Extract the (x, y) coordinate from the center of the cell holding the provided text.  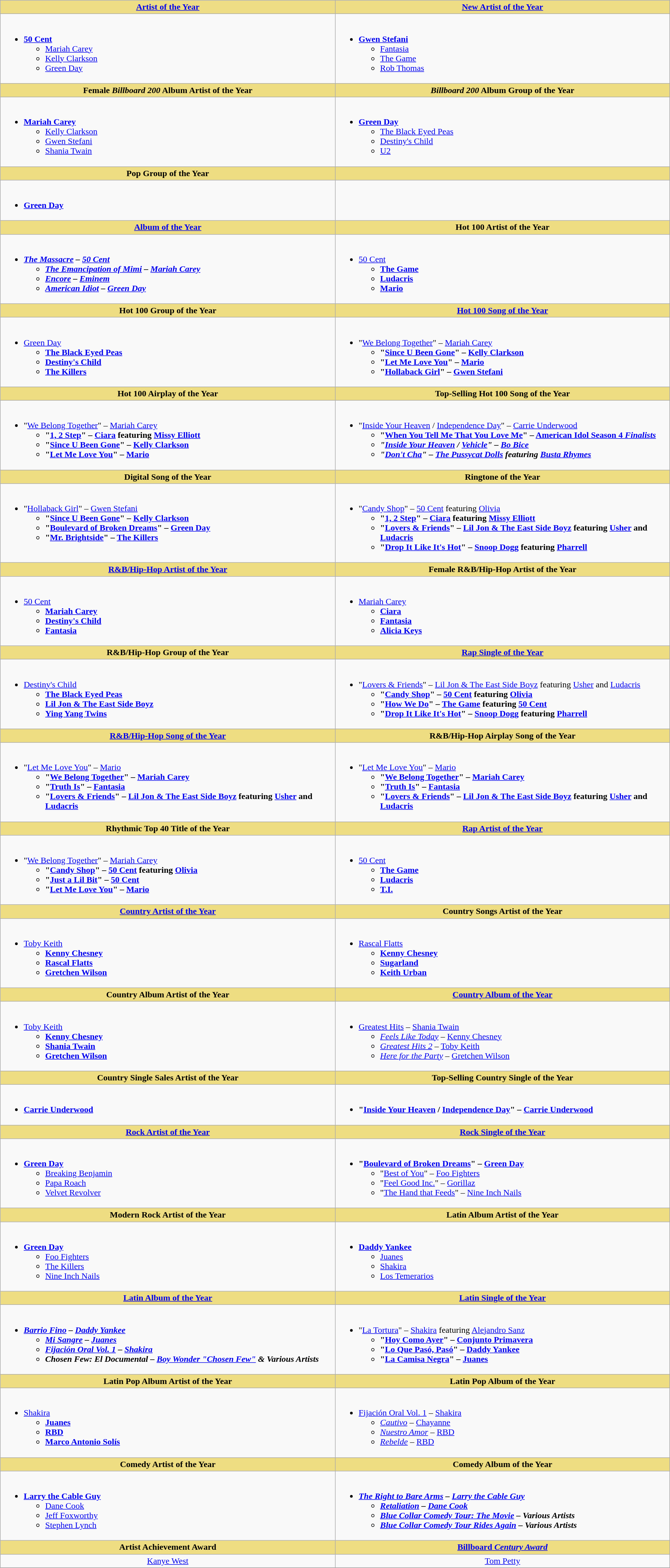
Tom Petty (502, 1561)
R&B/Hip-Hop Artist of the Year (168, 570)
Pop Group of the Year (168, 173)
Country Artist of the Year (168, 911)
Green DayBreaking BenjaminPapa RoachVelvet Revolver (168, 1173)
50 CentThe GameLudacrisT.I. (502, 870)
Rascal FlattsKenny ChesneySugarlandKeith Urban (502, 953)
Fijación Oral Vol. 1 – ShakiraCautivo – ChayanneNuestro Amor – RBDRebelde – RBD (502, 1423)
R&B/Hip-Hop Group of the Year (168, 653)
Country Single Sales Artist of the Year (168, 1078)
"Boulevard of Broken Dreams" – Green Day"Best of You" – Foo Fighters"Feel Good Inc." – Gorillaz"The Hand that Feeds" – Nine Inch Nails (502, 1173)
New Artist of the Year (502, 7)
Latin Single of the Year (502, 1298)
Carrie Underwood (168, 1105)
Female R&B/Hip-Hop Artist of the Year (502, 570)
Rap Single of the Year (502, 653)
Latin Album Artist of the Year (502, 1215)
50 CentMariah CareyKelly ClarksonGreen Day (168, 49)
Hot 100 Artist of the Year (502, 227)
Country Album Artist of the Year (168, 994)
Green DayThe Black Eyed PeasDestiny's ChildU2 (502, 132)
Country Album of the Year (502, 994)
Billboard Century Award (502, 1547)
50 CentThe GameLudacrisMario (502, 269)
Top-Selling Hot 100 Song of the Year (502, 393)
Toby KeithKenny ChesneyShania TwainGretchen Wilson (168, 1036)
Rock Artist of the Year (168, 1132)
Hot 100 Song of the Year (502, 310)
Daddy YankeeJuanesShakiraLos Temerarios (502, 1257)
Country Songs Artist of the Year (502, 911)
Green DayFoo FightersThe KillersNine Inch Nails (168, 1257)
Latin Pop Album Artist of the Year (168, 1381)
Hot 100 Airplay of the Year (168, 393)
"We Belong Together" – Mariah Carey"Candy Shop" – 50 Cent featuring Olivia"Just a Lil Bit" – 50 Cent"Let Me Love You" – Mario (168, 870)
Latin Album of the Year (168, 1298)
Comedy Album of the Year (502, 1464)
ShakiraJuanesRBDMarco Antonio Solís (168, 1423)
Destiny's ChildThe Black Eyed PeasLil Jon & The East Side BoyzYing Yang Twins (168, 694)
Album of the Year (168, 227)
"We Belong Together" – Mariah Carey"1, 2 Step" – Ciara featuring Missy Elliott"Since U Been Gone" – Kelly Clarkson"Let Me Love You" – Mario (168, 435)
Kanye West (168, 1561)
Mariah CareyKelly ClarksonGwen StefaniShania Twain (168, 132)
Green DayThe Black Eyed PeasDestiny's ChildThe Killers (168, 352)
The Massacre – 50 CentThe Emancipation of Mimi – Mariah CareyEncore – EminemAmerican Idiot – Green Day (168, 269)
Rhythmic Top 40 Title of the Year (168, 828)
50 CentMariah CareyDestiny's ChildFantasia (168, 611)
Female Billboard 200 Album Artist of the Year (168, 90)
Rock Single of the Year (502, 1132)
Hot 100 Group of the Year (168, 310)
Barrio Fino – Daddy YankeeMi Sangre – JuanesFijación Oral Vol. 1 – ShakiraChosen Few: El Documental – Boy Wonder "Chosen Few" & Various Artists (168, 1340)
Rap Artist of the Year (502, 828)
Toby KeithKenny ChesneyRascal FlattsGretchen Wilson (168, 953)
"We Belong Together" – Mariah Carey"Since U Been Gone" – Kelly Clarkson"Let Me Love You" – Mario"Hollaback Girl" – Gwen Stefani (502, 352)
Artist of the Year (168, 7)
Ringtone of the Year (502, 476)
Gwen StefaniFantasiaThe GameRob Thomas (502, 49)
Green Day (168, 200)
Artist Achievement Award (168, 1547)
"Hollaback Girl" – Gwen Stefani"Since U Been Gone" – Kelly Clarkson"Boulevard of Broken Dreams" – Green Day"Mr. Brightside" – The Killers (168, 523)
R&B/Hip-Hop Song of the Year (168, 736)
Modern Rock Artist of the Year (168, 1215)
Latin Pop Album of the Year (502, 1381)
"La Tortura" – Shakira featuring Alejandro Sanz"Hoy Como Ayer" – Conjunto Primavera"Lo Que Pasó, Pasó" – Daddy Yankee"La Camisa Negra" – Juanes (502, 1340)
Mariah CareyCiaraFantasiaAlicia Keys (502, 611)
R&B/Hip-Hop Airplay Song of the Year (502, 736)
Greatest Hits – Shania TwainFeels Like Today – Kenny ChesneyGreatest Hits 2 – Toby KeithHere for the Party – Gretchen Wilson (502, 1036)
Larry the Cable GuyDane CookJeff FoxworthyStephen Lynch (168, 1506)
"Inside Your Heaven / Independence Day" – Carrie Underwood (502, 1105)
Comedy Artist of the Year (168, 1464)
Digital Song of the Year (168, 476)
Top-Selling Country Single of the Year (502, 1078)
Billboard 200 Album Group of the Year (502, 90)
